Determine the [x, y] coordinate at the center of the cell enclosing the given text.  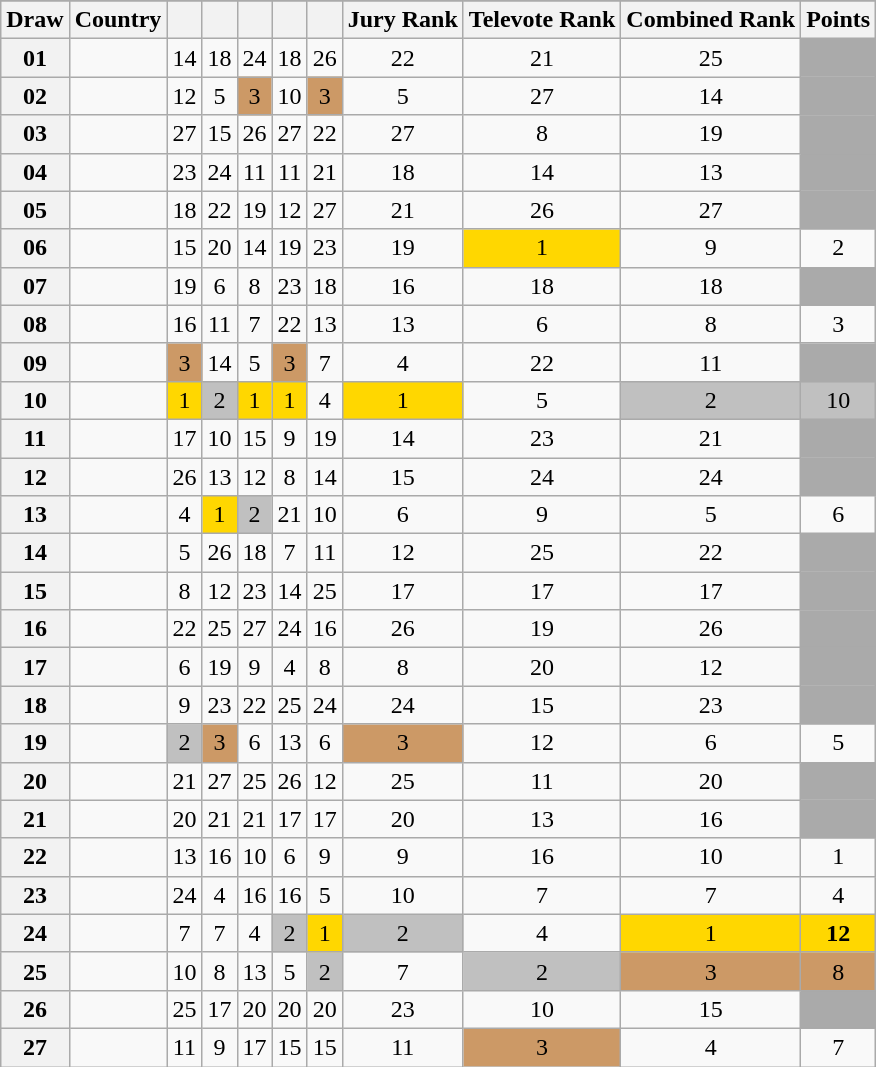
Draw [35, 20]
06 [35, 248]
02 [35, 96]
Televote Rank [542, 20]
08 [35, 324]
07 [35, 286]
Jury Rank [402, 20]
09 [35, 362]
Points [838, 20]
04 [35, 172]
Combined Rank [711, 20]
01 [35, 58]
03 [35, 134]
Country [118, 20]
05 [35, 210]
